Capture the cell that displays the provided text and extract its [x, y] central coordinate. 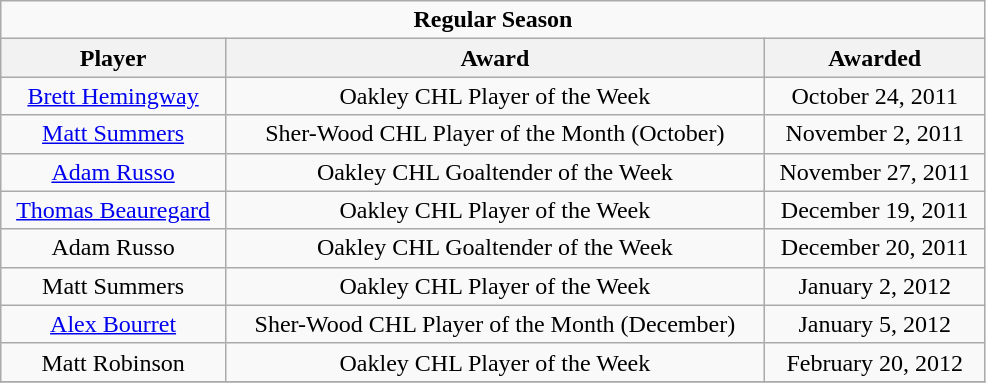
Awarded [874, 58]
Alex Bourret [114, 324]
Player [114, 58]
Brett Hemingway [114, 96]
December 19, 2011 [874, 210]
January 5, 2012 [874, 324]
November 27, 2011 [874, 172]
October 24, 2011 [874, 96]
December 20, 2011 [874, 248]
Award [494, 58]
January 2, 2012 [874, 286]
February 20, 2012 [874, 362]
Thomas Beauregard [114, 210]
Regular Season [493, 20]
Sher-Wood CHL Player of the Month (October) [494, 134]
November 2, 2011 [874, 134]
Sher-Wood CHL Player of the Month (December) [494, 324]
Matt Robinson [114, 362]
